Capture the cell that displays the provided text and extract its (x, y) central coordinate. 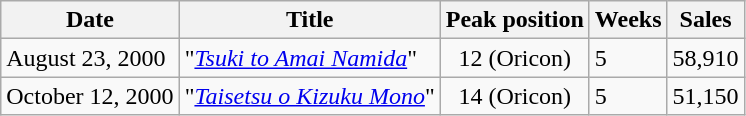
58,910 (706, 58)
Title (310, 20)
"Tsuki to Amai Namida" (310, 58)
Weeks (628, 20)
October 12, 2000 (90, 96)
"Taisetsu o Kizuku Mono" (310, 96)
Peak position (514, 20)
August 23, 2000 (90, 58)
Date (90, 20)
Sales (706, 20)
14 (Oricon) (514, 96)
51,150 (706, 96)
12 (Oricon) (514, 58)
